For the text-containing cell, return its midpoint in [x, y] coordinate format. 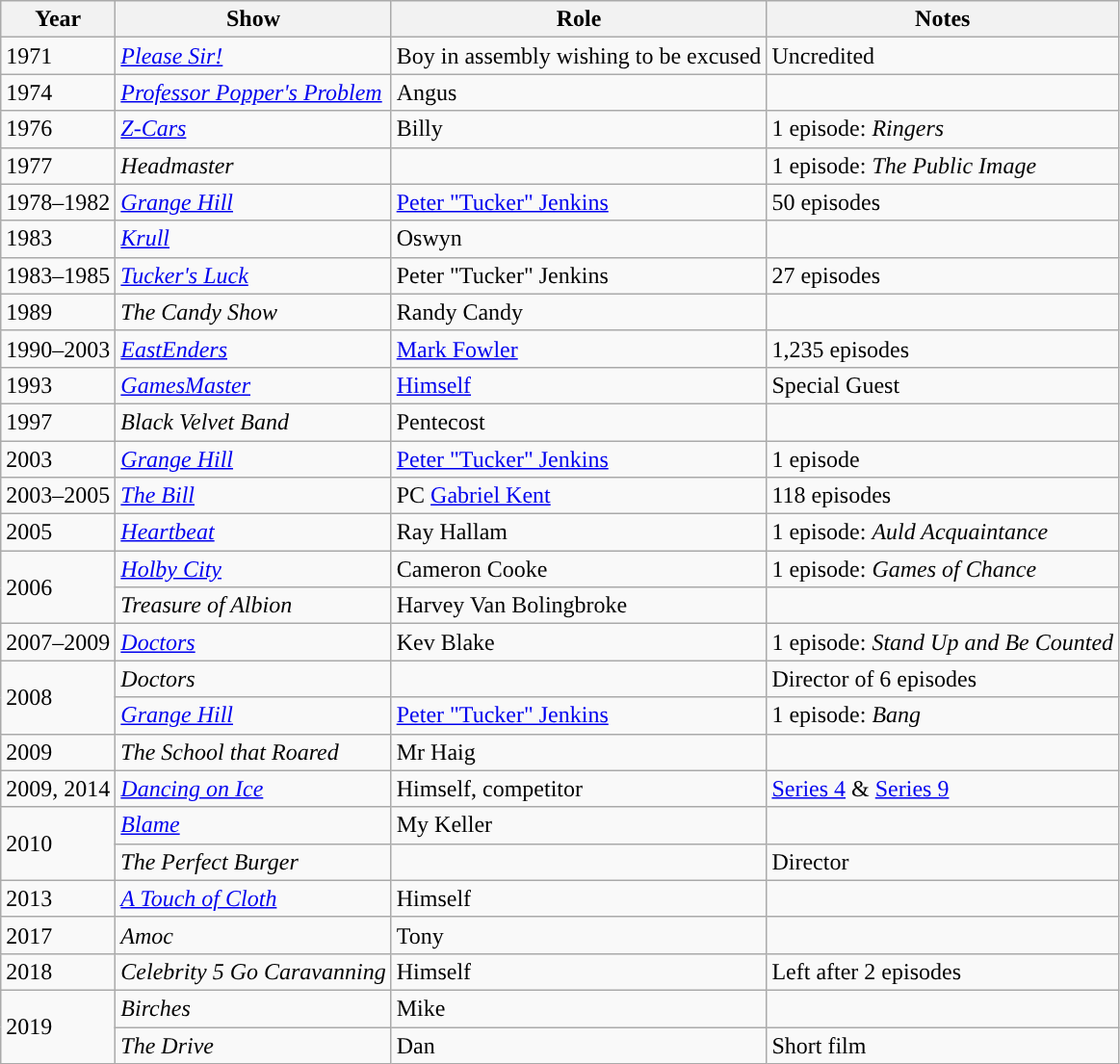
1 episode: Games of Chance [943, 569]
Professor Popper's Problem [253, 92]
Black Velvet Band [253, 422]
1989 [58, 312]
The School that Roared [253, 752]
1 episode: Stand Up and Be Counted [943, 642]
2008 [58, 697]
Pentecost [579, 422]
Short film [943, 1045]
The Bill [253, 496]
The Drive [253, 1045]
50 episodes [943, 202]
Mike [579, 1008]
Randy Candy [579, 312]
2013 [58, 898]
Harvey Van Bolingbroke [579, 606]
2019 [58, 1026]
Z-Cars [253, 129]
1978–1982 [58, 202]
Treasure of Albion [253, 606]
1990–2003 [58, 349]
Dan [579, 1045]
My Keller [579, 825]
2009, 2014 [58, 789]
Director [943, 862]
Amoc [253, 935]
Headmaster [253, 166]
2005 [58, 532]
The Perfect Burger [253, 862]
1983–1985 [58, 275]
Year [58, 19]
Special Guest [943, 385]
Uncredited [943, 56]
2007–2009 [58, 642]
27 episodes [943, 275]
Celebrity 5 Go Caravanning [253, 972]
2006 [58, 587]
GamesMaster [253, 385]
Director of 6 episodes [943, 679]
PC Gabriel Kent [579, 496]
Billy [579, 129]
1971 [58, 56]
Boy in assembly wishing to be excused [579, 56]
1,235 episodes [943, 349]
Please Sir! [253, 56]
Himself, competitor [579, 789]
Blame [253, 825]
1983 [58, 239]
2017 [58, 935]
Birches [253, 1008]
Holby City [253, 569]
Ray Hallam [579, 532]
118 episodes [943, 496]
Dancing on Ice [253, 789]
Tony [579, 935]
1974 [58, 92]
2003 [58, 459]
1993 [58, 385]
Kev Blake [579, 642]
2010 [58, 843]
EastEnders [253, 349]
Notes [943, 19]
Left after 2 episodes [943, 972]
Cameron Cooke [579, 569]
1 episode: Auld Acquaintance [943, 532]
1 episode [943, 459]
Mark Fowler [579, 349]
Show [253, 19]
Series 4 & Series 9 [943, 789]
2018 [58, 972]
A Touch of Cloth [253, 898]
Krull [253, 239]
Mr Haig [579, 752]
2003–2005 [58, 496]
Angus [579, 92]
1977 [58, 166]
1 episode: Ringers [943, 129]
2009 [58, 752]
1976 [58, 129]
1 episode: The Public Image [943, 166]
Heartbeat [253, 532]
Tucker's Luck [253, 275]
Role [579, 19]
1997 [58, 422]
1 episode: Bang [943, 715]
The Candy Show [253, 312]
Oswyn [579, 239]
